Locate the cell with the specified text and output its (X, Y) center coordinate. 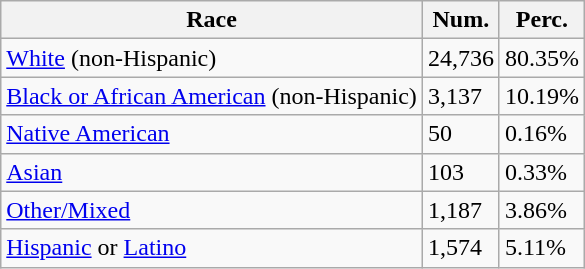
80.35% (542, 58)
Native American (212, 134)
Race (212, 20)
5.11% (542, 248)
Asian (212, 172)
3,137 (460, 96)
1,187 (460, 210)
103 (460, 172)
50 (460, 134)
0.16% (542, 134)
White (non-Hispanic) (212, 58)
3.86% (542, 210)
Num. (460, 20)
0.33% (542, 172)
Black or African American (non-Hispanic) (212, 96)
10.19% (542, 96)
Hispanic or Latino (212, 248)
24,736 (460, 58)
1,574 (460, 248)
Perc. (542, 20)
Other/Mixed (212, 210)
